Identify which cell holds the provided text, then report its [x, y] central coordinate. 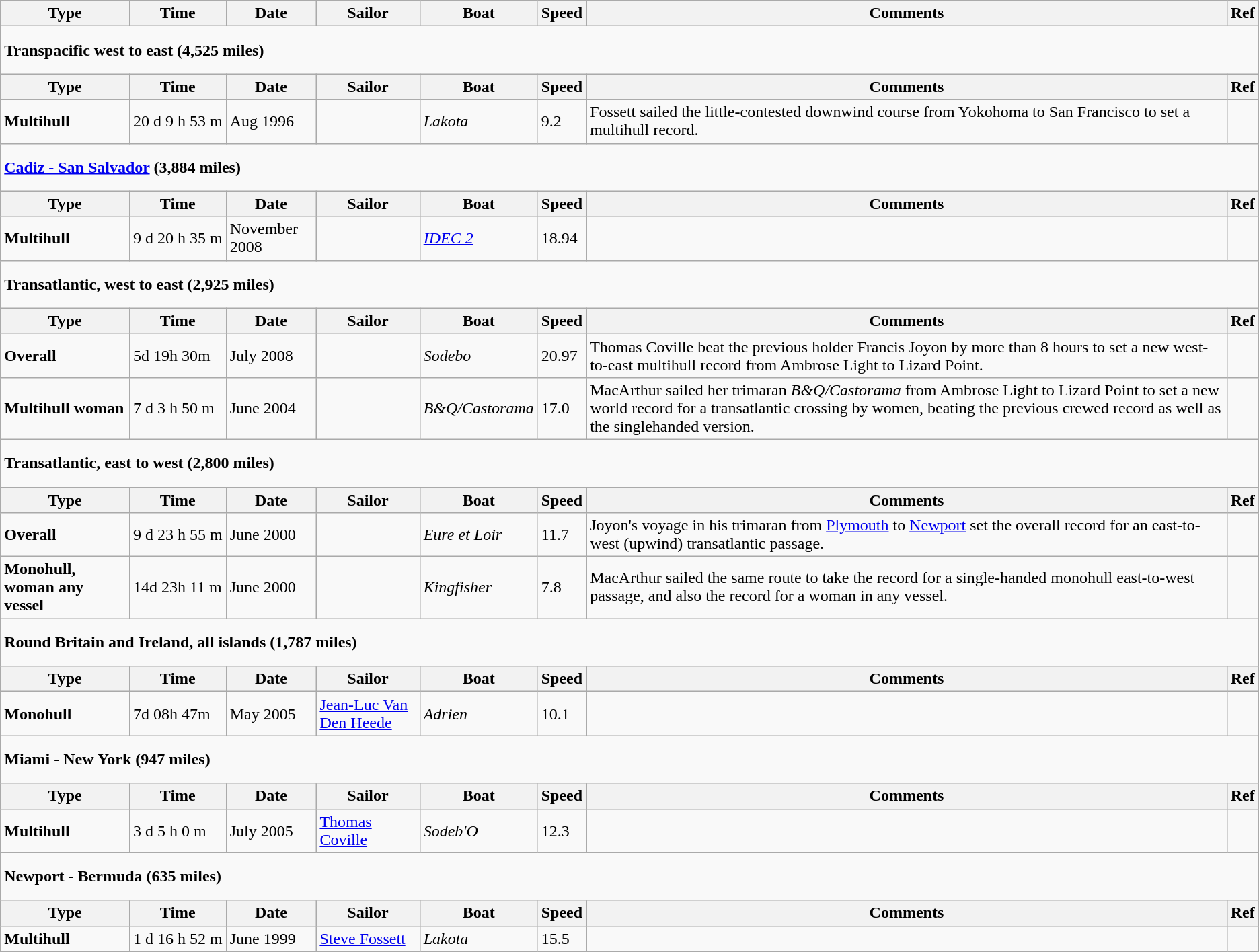
Eure et Loir [479, 535]
Joyon's voyage in his trimaran from Plymouth to Newport set the overall record for an east-to-west (upwind) transatlantic passage. [907, 535]
Sodebo [479, 355]
IDEC 2 [479, 238]
5d 19h 30m [178, 355]
July 2008 [271, 355]
17.0 [562, 408]
MacArthur sailed the same route to take the record for a single-handed monohull east-to-west passage, and also the record for a woman in any vessel. [907, 588]
June 1999 [271, 939]
Sodeb'O [479, 831]
B&Q/Castorama [479, 408]
Aug 1996 [271, 121]
November 2008 [271, 238]
Steve Fossett [368, 939]
14d 23h 11 m [178, 588]
Adrien [479, 714]
Round Britain and Ireland, all islands (1,787 miles) [629, 643]
9 d 20 h 35 m [178, 238]
7 d 3 h 50 m [178, 408]
Transpacific west to east (4,525 miles) [629, 50]
10.1 [562, 714]
Miami - New York (947 miles) [629, 760]
18.94 [562, 238]
9.2 [562, 121]
Thomas Coville [368, 831]
Newport - Bermuda (635 miles) [629, 877]
Fossett sailed the little-contested downwind course from Yokohoma to San Francisco to set a multihull record. [907, 121]
7d 08h 47m [178, 714]
3 d 5 h 0 m [178, 831]
11.7 [562, 535]
June 2004 [271, 408]
20.97 [562, 355]
Transatlantic, east to west (2,800 miles) [629, 463]
7.8 [562, 588]
Cadiz - San Salvador (3,884 miles) [629, 167]
20 d 9 h 53 m [178, 121]
May 2005 [271, 714]
9 d 23 h 55 m [178, 535]
Monohull, woman any vessel [65, 588]
Transatlantic, west to east (2,925 miles) [629, 284]
Monohull [65, 714]
Kingfisher [479, 588]
1 d 16 h 52 m [178, 939]
15.5 [562, 939]
Multihull woman [65, 408]
12.3 [562, 831]
Jean-Luc Van Den Heede [368, 714]
July 2005 [271, 831]
